Identify which cell holds the provided text, then report its [x, y] central coordinate. 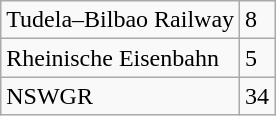
8 [258, 20]
Rheinische Eisenbahn [120, 58]
NSWGR [120, 96]
5 [258, 58]
34 [258, 96]
Tudela–Bilbao Railway [120, 20]
